Pinpoint the cell where the given text exists, returning its (x, y) midpoint coordinate. 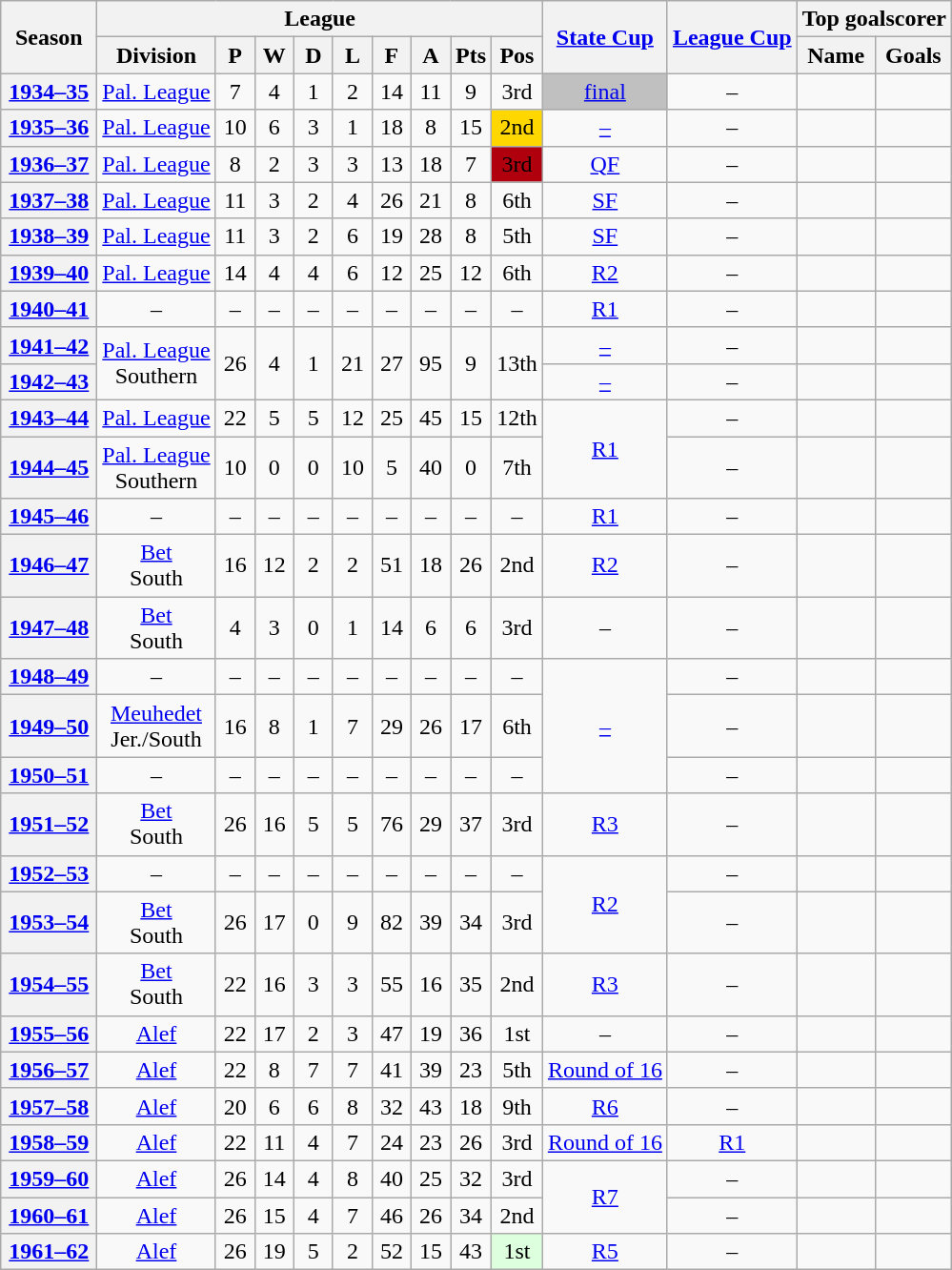
55 (391, 984)
MeuhedetJer./South (156, 727)
A (431, 55)
1952–53 (50, 873)
20 (234, 1106)
27 (391, 363)
36 (471, 1034)
1957–58 (50, 1106)
13th (517, 363)
Season (50, 37)
41 (391, 1070)
F (391, 55)
Pos (517, 55)
1961–62 (50, 1252)
1940–41 (50, 309)
1941–42 (50, 345)
47 (391, 1034)
1947–48 (50, 627)
D (313, 55)
1944–45 (50, 467)
1936–37 (50, 164)
1939–40 (50, 273)
1935–36 (50, 128)
45 (431, 418)
1945–46 (50, 517)
final (604, 92)
37 (471, 824)
1956–57 (50, 1070)
1943–44 (50, 418)
Division (156, 55)
Top goalscorer (874, 19)
1938–39 (50, 236)
L (353, 55)
W (274, 55)
P (234, 55)
95 (431, 363)
League (320, 19)
12th (517, 418)
R7 (604, 1197)
Name (836, 55)
State Cup (604, 37)
52 (391, 1252)
1950–51 (50, 775)
1942–43 (50, 381)
51 (391, 566)
1953–54 (50, 923)
1949–50 (50, 727)
League Cup (732, 37)
R5 (604, 1252)
R6 (604, 1106)
Pts (471, 55)
1960–61 (50, 1216)
1954–55 (50, 984)
1955–56 (50, 1034)
1958–59 (50, 1142)
24 (391, 1142)
13 (391, 164)
46 (391, 1216)
82 (391, 923)
76 (391, 824)
1948–49 (50, 677)
1946–47 (50, 566)
Goals (913, 55)
28 (431, 236)
1937–38 (50, 200)
7th (517, 467)
1951–52 (50, 824)
35 (471, 984)
9th (517, 1106)
1934–35 (50, 92)
QF (604, 164)
1959–60 (50, 1178)
